Detect which cell encompasses the target text, then output its [x, y] center coordinate. 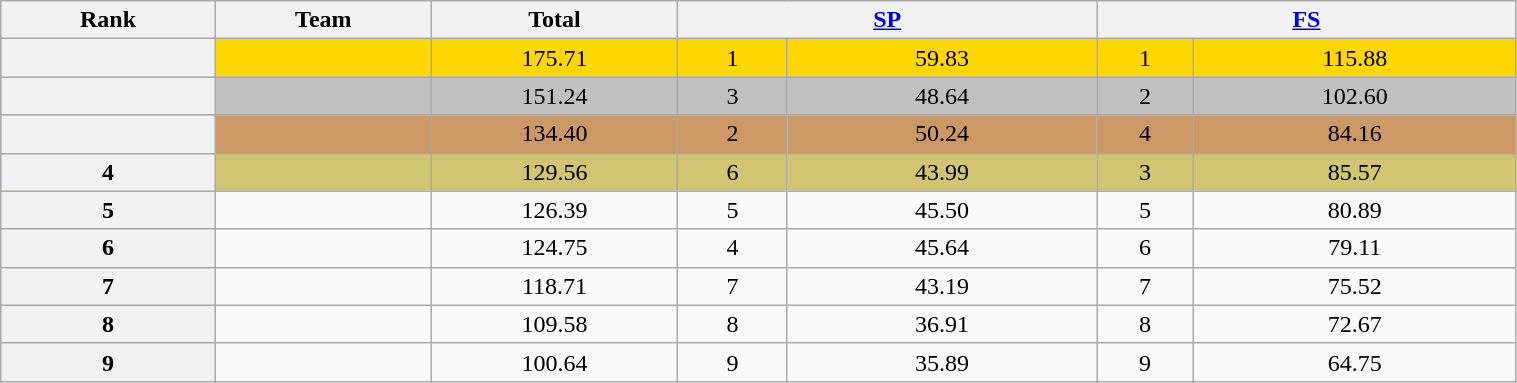
45.50 [942, 210]
43.19 [942, 286]
43.99 [942, 172]
80.89 [1354, 210]
79.11 [1354, 248]
72.67 [1354, 324]
151.24 [554, 96]
84.16 [1354, 134]
115.88 [1354, 58]
134.40 [554, 134]
75.52 [1354, 286]
45.64 [942, 248]
50.24 [942, 134]
SP [888, 20]
FS [1306, 20]
64.75 [1354, 362]
59.83 [942, 58]
Rank [108, 20]
124.75 [554, 248]
48.64 [942, 96]
85.57 [1354, 172]
126.39 [554, 210]
118.71 [554, 286]
Team [323, 20]
102.60 [1354, 96]
100.64 [554, 362]
175.71 [554, 58]
36.91 [942, 324]
Total [554, 20]
35.89 [942, 362]
109.58 [554, 324]
129.56 [554, 172]
